Extract the [X, Y] coordinate from the center of the cell holding the provided text.  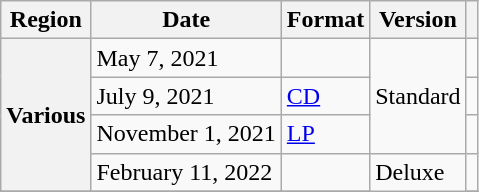
Format [325, 20]
CD [325, 96]
July 9, 2021 [186, 96]
Date [186, 20]
LP [325, 134]
Standard [418, 96]
Version [418, 20]
November 1, 2021 [186, 134]
Various [46, 115]
Deluxe [418, 172]
May 7, 2021 [186, 58]
February 11, 2022 [186, 172]
Region [46, 20]
